Detect which cell encompasses the target text, then output its [X, Y] center coordinate. 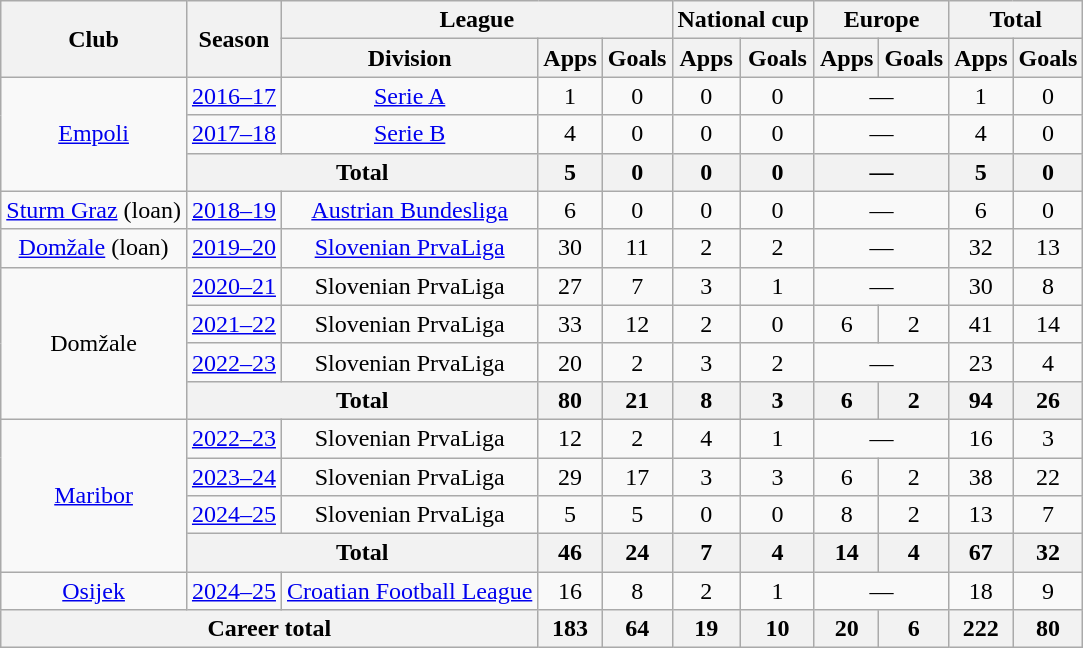
94 [981, 400]
National cup [743, 20]
23 [981, 362]
183 [570, 629]
2019–20 [234, 248]
222 [981, 629]
Sturm Graz (loan) [94, 210]
38 [981, 477]
Austrian Bundesliga [409, 210]
17 [637, 477]
Domžale [94, 343]
2023–24 [234, 477]
Club [94, 39]
41 [981, 324]
9 [1048, 591]
18 [981, 591]
2020–21 [234, 286]
19 [706, 629]
Division [409, 58]
21 [637, 400]
Osijek [94, 591]
Season [234, 39]
Career total [270, 629]
64 [637, 629]
2018–19 [234, 210]
Domžale (loan) [94, 248]
26 [1048, 400]
46 [570, 553]
Empoli [94, 134]
10 [777, 629]
22 [1048, 477]
24 [637, 553]
Serie B [409, 134]
Europe [881, 20]
67 [981, 553]
29 [570, 477]
Maribor [94, 495]
League [476, 20]
Croatian Football League [409, 591]
27 [570, 286]
2017–18 [234, 134]
11 [637, 248]
2016–17 [234, 96]
2021–22 [234, 324]
33 [570, 324]
Serie A [409, 96]
